Scan for the cell matching the given text and deliver its [x, y] coordinate at center. 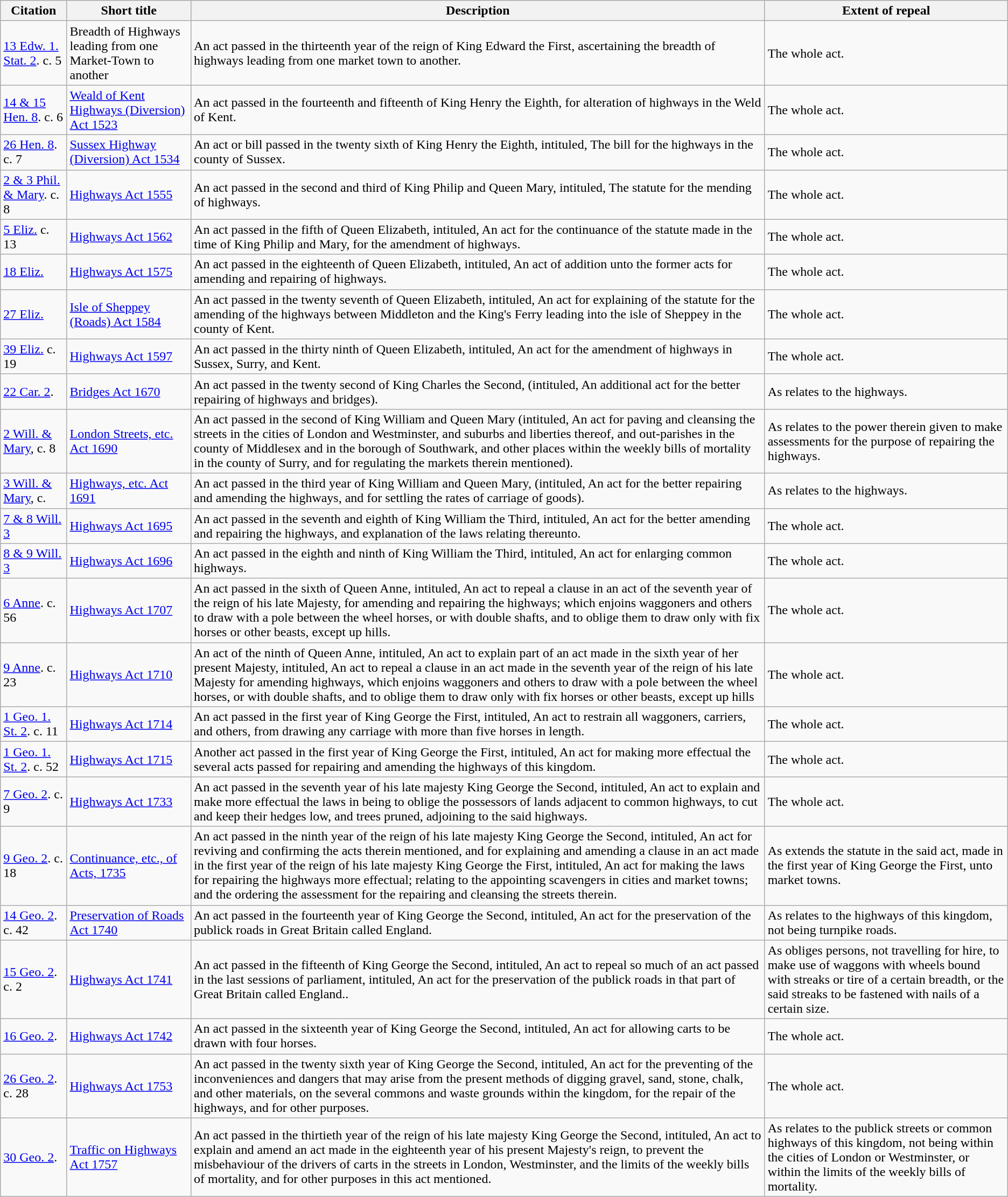
As relates to the highways of this kingdom, not being turnpike roads. [886, 922]
An act passed in the fourteenth and fifteenth of King Henry the Eighth, for alteration of highways in the Weld of Kent. [478, 110]
16 Geo. 2. [33, 1036]
Highways Act 1707 [129, 611]
13 Edw. 1. Stat. 2. c. 5 [33, 53]
14 & 15 Hen. 8. c. 6 [33, 110]
Highways, etc. Act 1691 [129, 490]
Citation [33, 11]
Continuance, etc., of Acts, 1735 [129, 866]
1 Geo. 1. St. 2. c. 11 [33, 724]
London Streets, etc. Act 1690 [129, 441]
As relates to the power therein given to make assessments for the purpose of repairing the highways. [886, 441]
7 Geo. 2. c. 9 [33, 802]
An act passed in the eighth and ninth of King William the Third, intituled, An act for enlarging common highways. [478, 561]
Highways Act 1696 [129, 561]
Highways Act 1742 [129, 1036]
As extends the statute in the said act, made in the first year of King George the First, unto market towns. [886, 866]
An act or bill passed in the twenty sixth of King Henry the Eighth, intituled, The bill for the highways in the county of Sussex. [478, 152]
5 Eliz. c. 13 [33, 237]
30 Geo. 2. [33, 1157]
Highways Act 1555 [129, 194]
Short title [129, 11]
Highways Act 1695 [129, 526]
An act passed in the eighteenth of Queen Elizabeth, intituled, An act of addition unto the former acts for amending and repairing of highways. [478, 272]
An act passed in the twenty second of King Charles the Second, (intituled, An additional act for the better repairing of highways and bridges). [478, 391]
An act passed in the sixteenth year of King George the Second, intituled, An act for allowing carts to be drawn with four horses. [478, 1036]
Isle of Sheppey (Roads) Act 1584 [129, 314]
Highways Act 1562 [129, 237]
15 Geo. 2. c. 2 [33, 979]
Description [478, 11]
39 Eliz. c. 19 [33, 357]
Preservation of Roads Act 1740 [129, 922]
Extent of repeal [886, 11]
Sussex Highway (Diversion) Act 1534 [129, 152]
Highways Act 1575 [129, 272]
Highways Act 1715 [129, 760]
An act passed in the thirty ninth of Queen Elizabeth, intituled, An act for the amendment of highways in Sussex, Surry, and Kent. [478, 357]
An act passed in the second and third of King Philip and Queen Mary, intituled, The statute for the mending of highways. [478, 194]
Highways Act 1753 [129, 1086]
Bridges Act 1670 [129, 391]
2 & 3 Phil. & Mary. c. 8 [33, 194]
3 Will. & Mary, c. [33, 490]
14 Geo. 2. c. 42 [33, 922]
9 Geo. 2. c. 18 [33, 866]
7 & 8 Will. 3 [33, 526]
1 Geo. 1. St. 2. c. 52 [33, 760]
9 Anne. c. 23 [33, 674]
Highways Act 1597 [129, 357]
8 & 9 Will. 3 [33, 561]
18 Eliz. [33, 272]
26 Hen. 8. c. 7 [33, 152]
Highways Act 1714 [129, 724]
22 Car. 2. [33, 391]
Breadth of Highways leading from one Market-Town to another [129, 53]
6 Anne. c. 56 [33, 611]
26 Geo. 2. c. 28 [33, 1086]
Highways Act 1733 [129, 802]
Traffic on Highways Act 1757 [129, 1157]
2 Will. & Mary, c. 8 [33, 441]
27 Eliz. [33, 314]
Highways Act 1741 [129, 979]
Highways Act 1710 [129, 674]
Weald of Kent Highways (Diversion) Act 1523 [129, 110]
